Return the (x, y) coordinate for the center point of the cell that contains the specified text.  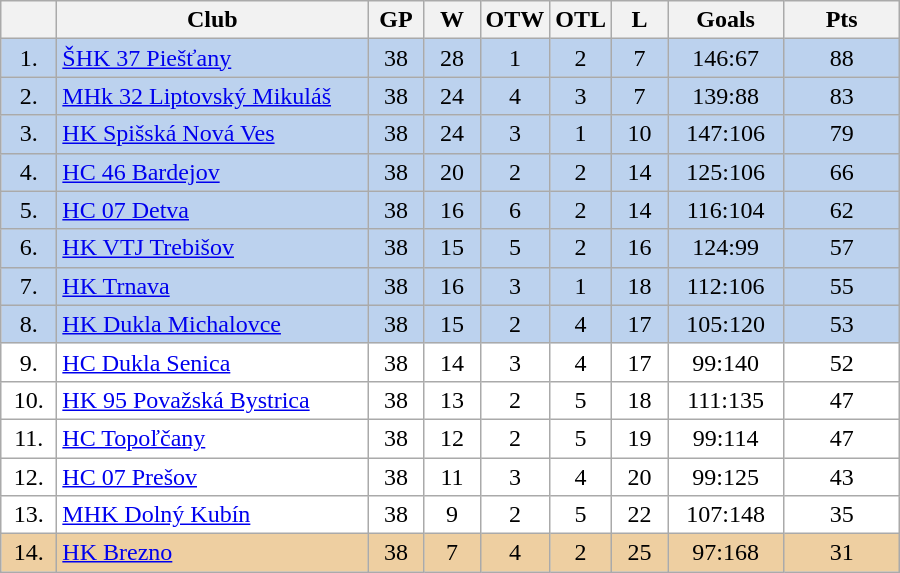
W (452, 20)
8. (29, 324)
13. (29, 515)
13 (452, 400)
Club (212, 20)
31 (842, 553)
79 (842, 134)
57 (842, 248)
28 (452, 58)
GP (396, 20)
111:135 (726, 400)
4. (29, 172)
HC 07 Prešov (212, 477)
112:106 (726, 286)
HC 46 Bardejov (212, 172)
11 (452, 477)
11. (29, 438)
HK VTJ Trebišov (212, 248)
HK Brezno (212, 553)
6 (515, 210)
99:114 (726, 438)
HC 07 Detva (212, 210)
MHK Dolný Kubín (212, 515)
139:88 (726, 96)
62 (842, 210)
99:140 (726, 362)
99:125 (726, 477)
9 (452, 515)
105:120 (726, 324)
107:148 (726, 515)
12. (29, 477)
116:104 (726, 210)
12 (452, 438)
10 (640, 134)
43 (842, 477)
14. (29, 553)
6. (29, 248)
9. (29, 362)
66 (842, 172)
147:106 (726, 134)
83 (842, 96)
146:67 (726, 58)
2. (29, 96)
HC Topoľčany (212, 438)
OTL (581, 20)
Pts (842, 20)
HK Spišská Nová Ves (212, 134)
3. (29, 134)
22 (640, 515)
53 (842, 324)
125:106 (726, 172)
88 (842, 58)
10. (29, 400)
HK Dukla Michalovce (212, 324)
MHk 32 Liptovský Mikuláš (212, 96)
7. (29, 286)
5. (29, 210)
25 (640, 553)
HC Dukla Senica (212, 362)
L (640, 20)
19 (640, 438)
35 (842, 515)
52 (842, 362)
HK Trnava (212, 286)
1. (29, 58)
Goals (726, 20)
OTW (515, 20)
55 (842, 286)
ŠHK 37 Piešťany (212, 58)
97:168 (726, 553)
HK 95 Považská Bystrica (212, 400)
124:99 (726, 248)
